Search for the cell housing the specified text and yield its [x, y] center coordinate. 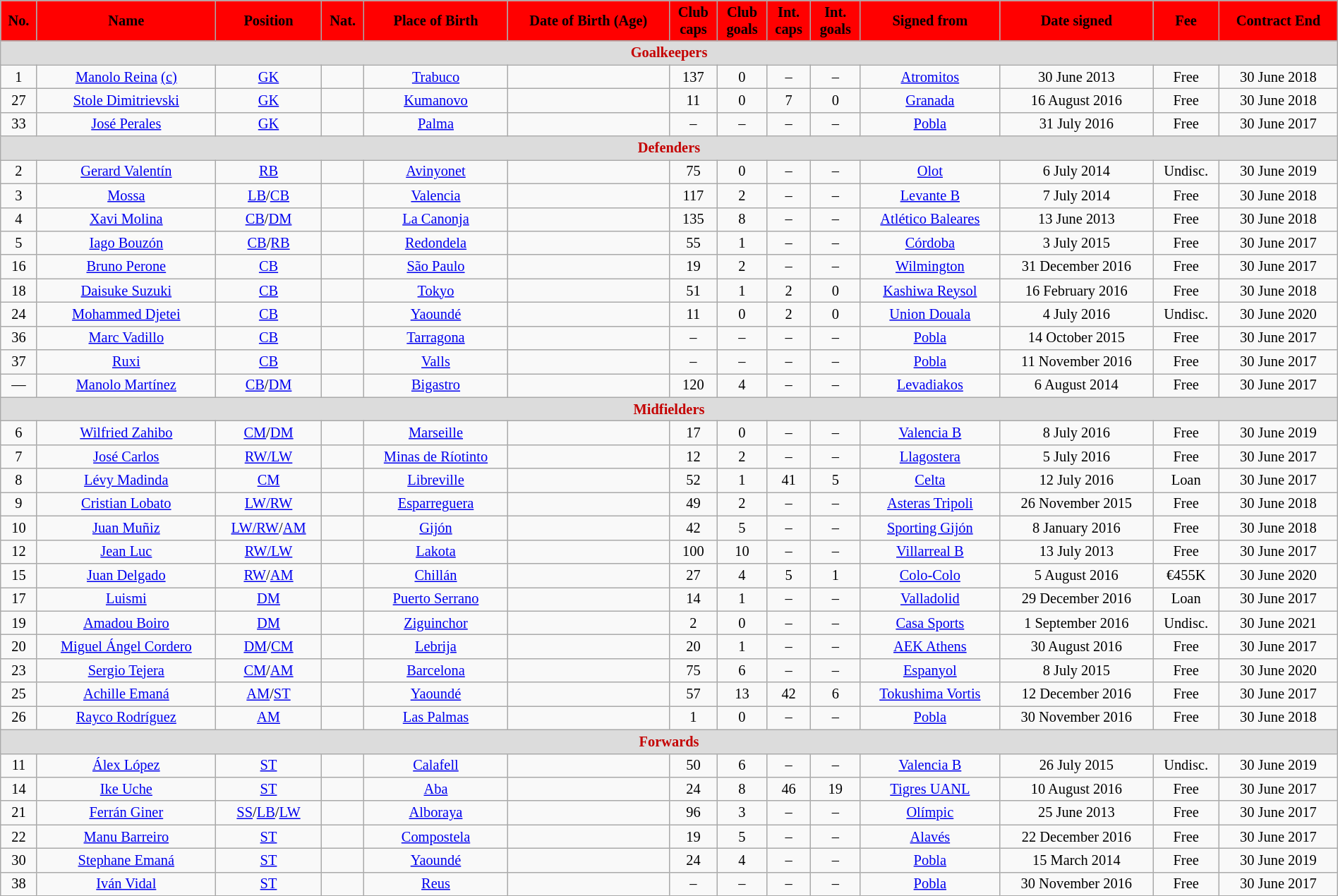
Levadiakos [930, 385]
AM/ST [268, 694]
8 January 2016 [1077, 528]
51 [693, 291]
Iago Bouzón [126, 243]
7 July 2014 [1077, 195]
Tokushima Vortis [930, 694]
Manolo Martínez [126, 385]
Stephane Emaná [126, 860]
José Perales [126, 124]
Jean Luc [126, 552]
9 [18, 504]
Nat. [343, 20]
Alavés [930, 837]
LB/CB [268, 195]
8 July 2016 [1077, 432]
Gijón [436, 528]
49 [693, 504]
Álex López [126, 765]
Compostela [436, 837]
16 August 2016 [1077, 100]
31 December 2016 [1077, 267]
Sporting Gijón [930, 528]
96 [693, 813]
52 [693, 480]
Fee [1186, 20]
29 December 2016 [1077, 599]
AM [268, 718]
AEK Athens [930, 646]
Lakota [436, 552]
Palma [436, 124]
8 July 2015 [1077, 670]
Bruno Perone [126, 267]
Luismi [126, 599]
Calafell [436, 765]
— [18, 385]
30 June 2013 [1077, 77]
Bigastro [436, 385]
Cristian Lobato [126, 504]
Tokyo [436, 291]
6 August 2014 [1077, 385]
Name [126, 20]
Aba [436, 789]
Esparreguera [436, 504]
Xavi Molina [126, 219]
CB/RB [268, 243]
Celta [930, 480]
RW/AM [268, 575]
36 [18, 338]
Manolo Reina (c) [126, 77]
Date of Birth (Age) [589, 20]
Valencia [436, 195]
Amadou Boiro [126, 623]
Gerard Valentín [126, 171]
€455K [1186, 575]
La Canonja [436, 219]
13 July 2013 [1077, 552]
Villarreal B [930, 552]
Goalkeepers [669, 53]
30 [18, 860]
Wilmington [930, 267]
CM [268, 480]
Sergio Tejera [126, 670]
30 June 2021 [1279, 623]
Signed from [930, 20]
Daisuke Suzuki [126, 291]
Casa Sports [930, 623]
Atromitos [930, 77]
Córdoba [930, 243]
Int.goals [836, 20]
Olímpic [930, 813]
14 October 2015 [1077, 338]
Puerto Serrano [436, 599]
18 [18, 291]
Lebrija [436, 646]
Miguel Ángel Cordero [126, 646]
Manu Barreiro [126, 837]
22 December 2016 [1077, 837]
Defenders [669, 148]
Achille Emaná [126, 694]
CM/AM [268, 670]
46 [788, 789]
100 [693, 552]
Union Douala [930, 314]
Colo-Colo [930, 575]
Asteras Tripoli [930, 504]
Olot [930, 171]
Position [268, 20]
25 [18, 694]
Int.caps [788, 20]
30 August 2016 [1077, 646]
Iván Vidal [126, 884]
Stole Dimitrievski [126, 100]
CM/DM [268, 432]
50 [693, 765]
Midfielders [669, 409]
16 February 2016 [1077, 291]
DM/CM [268, 646]
26 July 2015 [1077, 765]
Ferrán Giner [126, 813]
Rayco Rodríguez [126, 718]
10 August 2016 [1077, 789]
120 [693, 385]
Llagostera [930, 456]
12 July 2016 [1077, 480]
Wilfried Zahibo [126, 432]
Redondela [436, 243]
37 [18, 362]
Juan Muñiz [126, 528]
Mossa [126, 195]
13 June 2013 [1077, 219]
21 [18, 813]
135 [693, 219]
57 [693, 694]
4 July 2016 [1077, 314]
38 [18, 884]
RB [268, 171]
26 [18, 718]
117 [693, 195]
55 [693, 243]
5 August 2016 [1077, 575]
Espanyol [930, 670]
5 July 2016 [1077, 456]
Granada [930, 100]
15 [18, 575]
Mohammed Djetei [126, 314]
SS/LB/LW [268, 813]
José Carlos [126, 456]
São Paulo [436, 267]
15 March 2014 [1077, 860]
Reus [436, 884]
Atlético Baleares [930, 219]
LW/RW [268, 504]
Clubgoals [742, 20]
Tigres UANL [930, 789]
Chillán [436, 575]
137 [693, 77]
25 June 2013 [1077, 813]
33 [18, 124]
26 November 2015 [1077, 504]
Place of Birth [436, 20]
Date signed [1077, 20]
Marseille [436, 432]
31 July 2016 [1077, 124]
Barcelona [436, 670]
Ike Uche [126, 789]
Forwards [669, 741]
Libreville [436, 480]
Las Palmas [436, 718]
11 November 2016 [1077, 362]
Tarragona [436, 338]
Minas de Ríotinto [436, 456]
12 December 2016 [1077, 694]
Valladolid [930, 599]
3 July 2015 [1077, 243]
Valls [436, 362]
Kashiwa Reysol [930, 291]
Ziguinchor [436, 623]
6 July 2014 [1077, 171]
Avinyonet [436, 171]
Trabuco [436, 77]
Ruxi [126, 362]
Juan Delgado [126, 575]
16 [18, 267]
22 [18, 837]
23 [18, 670]
LW/RW/AM [268, 528]
13 [742, 694]
Levante B [930, 195]
No. [18, 20]
Alboraya [436, 813]
Contract End [1279, 20]
1 September 2016 [1077, 623]
Lévy Madinda [126, 480]
Marc Vadillo [126, 338]
41 [788, 480]
Clubcaps [693, 20]
Kumanovo [436, 100]
